Output the [X, Y] coordinate of the center of the cell containing the given text.  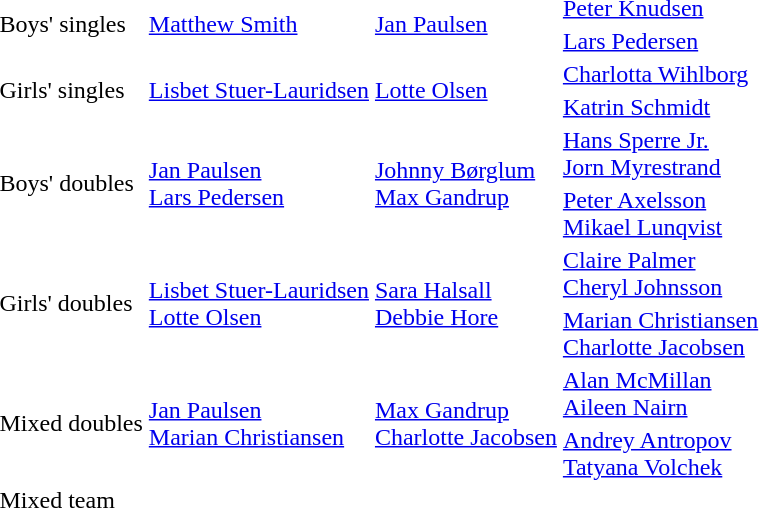
Hans Sperre Jr. Jorn Myrestrand [660, 154]
Max Gandrup Charlotte Jacobsen [466, 424]
Jan Paulsen Marian Christiansen [258, 424]
Jan Paulsen Lars Pedersen [258, 184]
Lisbet Stuer-Lauridsen [258, 90]
Lars Pedersen [660, 41]
Alan McMillan Aileen Nairn [660, 394]
Johnny Børglum Max Gandrup [466, 184]
Andrey Antropov Tatyana Volchek [660, 454]
Peter Axelsson Mikael Lunqvist [660, 214]
Katrin Schmidt [660, 107]
Lotte Olsen [466, 90]
Claire Palmer Cheryl Johnsson [660, 274]
Lisbet Stuer-Lauridsen Lotte Olsen [258, 304]
Charlotta Wihlborg [660, 74]
Sara Halsall Debbie Hore [466, 304]
Marian Christiansen Charlotte Jacobsen [660, 334]
